Provide the [X, Y] coordinate of the cell's center where the given text is located.  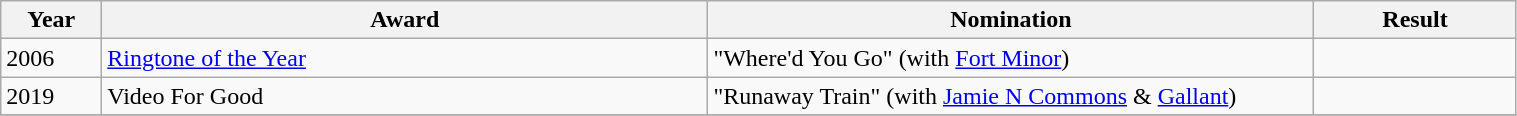
Ringtone of the Year [405, 58]
Award [405, 20]
Result [1415, 20]
"Where'd You Go" (with Fort Minor) [1011, 58]
"Runaway Train" (with Jamie N Commons & Gallant) [1011, 96]
2006 [52, 58]
Year [52, 20]
Nomination [1011, 20]
2019 [52, 96]
Video For Good [405, 96]
